Scan for the cell matching the given text and deliver its [x, y] coordinate at center. 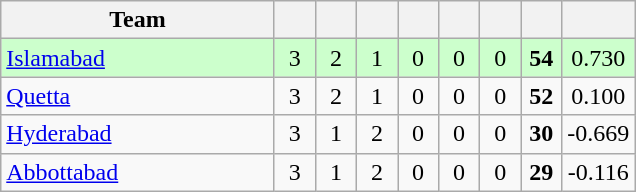
52 [542, 96]
Quetta [138, 96]
30 [542, 134]
-0.116 [598, 172]
-0.669 [598, 134]
Team [138, 20]
Islamabad [138, 58]
29 [542, 172]
Hyderabad [138, 134]
54 [542, 58]
0.730 [598, 58]
Abbottabad [138, 172]
0.100 [598, 96]
